Identify which cell holds the provided text, then report its [x, y] central coordinate. 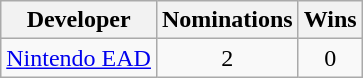
Nominations [227, 20]
2 [227, 58]
Developer [79, 20]
Nintendo EAD [79, 58]
0 [330, 58]
Wins [330, 20]
